From the cell containing the given text, extract its center point as [x, y] coordinate. 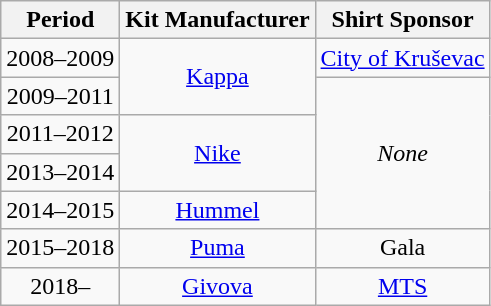
Kappa [218, 77]
Kit Manufacturer [218, 20]
Period [60, 20]
2009–2011 [60, 96]
None [402, 153]
2008–2009 [60, 58]
Gala [402, 248]
2011–2012 [60, 134]
2015–2018 [60, 248]
Puma [218, 248]
2013–2014 [60, 172]
Nike [218, 153]
Hummel [218, 210]
MTS [402, 286]
Givova [218, 286]
2014–2015 [60, 210]
2018– [60, 286]
City of Kruševac [402, 58]
Shirt Sponsor [402, 20]
